Provide the (x, y) coordinate of the cell's center where the given text is located.  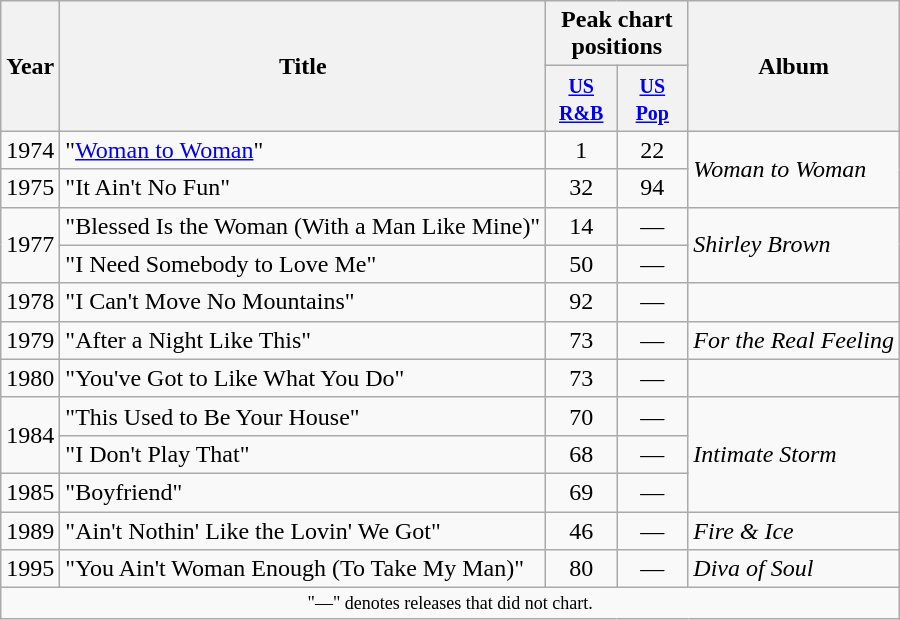
"Boyfriend" (303, 492)
"Blessed Is the Woman (With a Man Like Mine)" (303, 226)
94 (652, 188)
1974 (30, 150)
"You've Got to Like What You Do" (303, 378)
US R&B (582, 98)
1989 (30, 531)
14 (582, 226)
1975 (30, 188)
Woman to Woman (794, 169)
1977 (30, 245)
Title (303, 66)
1978 (30, 302)
Shirley Brown (794, 245)
70 (582, 416)
92 (582, 302)
For the Real Feeling (794, 340)
1984 (30, 435)
Peak chart positions (617, 34)
"This Used to Be Your House" (303, 416)
1980 (30, 378)
"Woman to Woman" (303, 150)
22 (652, 150)
"You Ain't Woman Enough (To Take My Man)" (303, 569)
69 (582, 492)
"I Need Somebody to Love Me" (303, 264)
1979 (30, 340)
32 (582, 188)
"Ain't Nothin' Like the Lovin' We Got" (303, 531)
46 (582, 531)
"I Can't Move No Mountains" (303, 302)
50 (582, 264)
68 (582, 454)
"—" denotes releases that did not chart. (450, 604)
1995 (30, 569)
"I Don't Play That" (303, 454)
80 (582, 569)
Album (794, 66)
1985 (30, 492)
Intimate Storm (794, 454)
US Pop (652, 98)
1 (582, 150)
Year (30, 66)
Diva of Soul (794, 569)
"It Ain't No Fun" (303, 188)
"After a Night Like This" (303, 340)
Fire & Ice (794, 531)
